Find where the given text appears and provide that cell's center as (X, Y) coordinate. 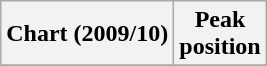
Peakposition (220, 34)
Chart (2009/10) (88, 34)
